Detect which cell encompasses the target text, then output its (X, Y) center coordinate. 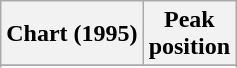
Chart (1995) (72, 34)
Peakposition (189, 34)
